For the text-containing cell, return its midpoint in [x, y] coordinate format. 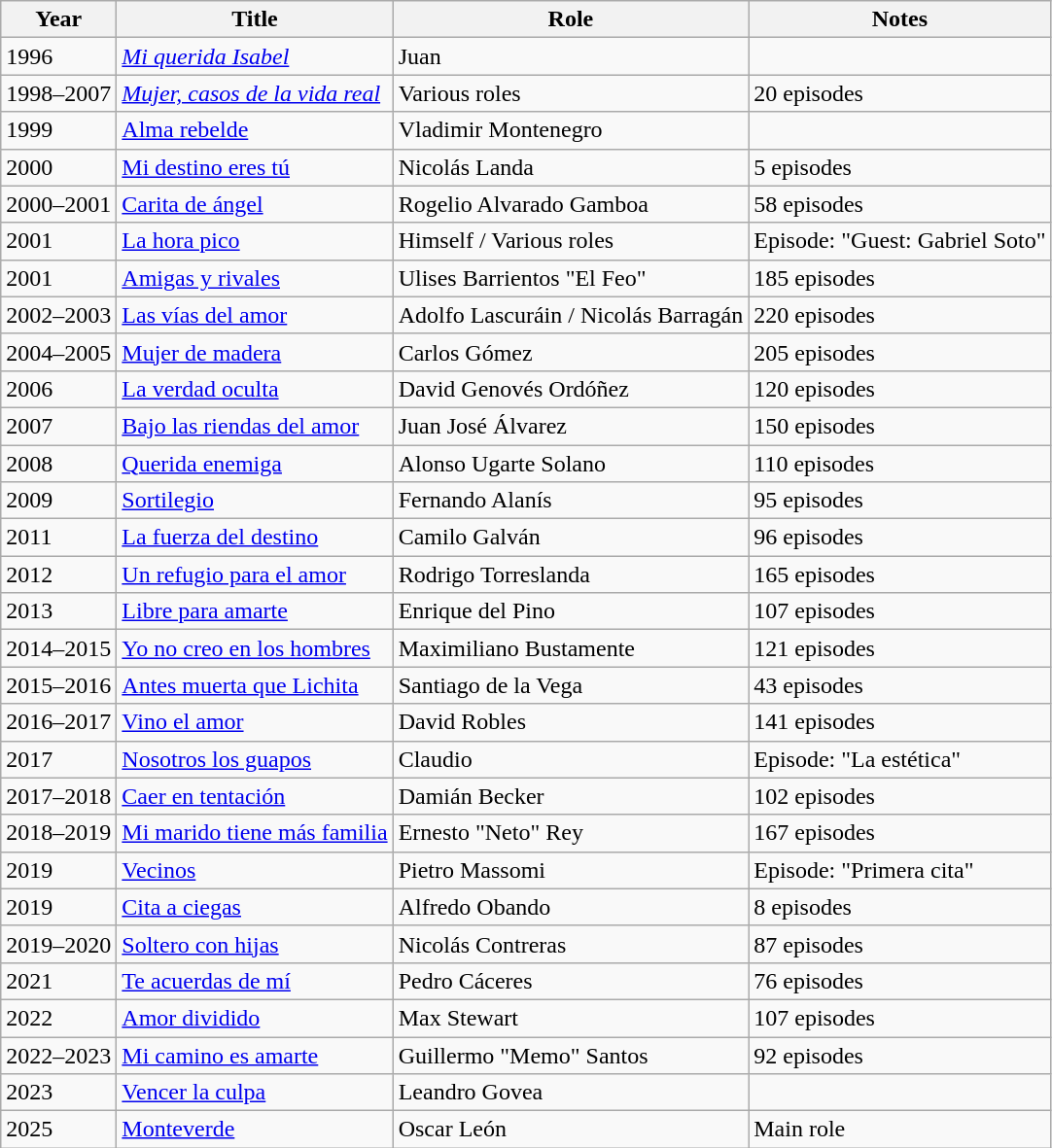
8 episodes [900, 907]
Bajo las riendas del amor [255, 426]
Querida enemiga [255, 464]
2025 [58, 1130]
David Genovés Ordóñez [571, 389]
Un refugio para el amor [255, 574]
Las vías del amor [255, 315]
167 episodes [900, 833]
2006 [58, 389]
Rogelio Alvarado Gamboa [571, 204]
165 episodes [900, 574]
Leandro Govea [571, 1093]
Alfredo Obando [571, 907]
Mi destino eres tú [255, 167]
2017–2018 [58, 796]
Mi marido tiene más familia [255, 833]
58 episodes [900, 204]
Himself / Various roles [571, 241]
141 episodes [900, 722]
2012 [58, 574]
185 episodes [900, 278]
Guillermo "Memo" Santos [571, 1055]
2014–2015 [58, 648]
Vino el amor [255, 722]
Rodrigo Torreslanda [571, 574]
Mujer de madera [255, 352]
Carita de ángel [255, 204]
2007 [58, 426]
Notes [900, 19]
Fernando Alanís [571, 501]
Pedro Cáceres [571, 981]
2023 [58, 1093]
David Robles [571, 722]
Santiago de la Vega [571, 685]
Vecinos [255, 870]
150 episodes [900, 426]
Juan José Álvarez [571, 426]
76 episodes [900, 981]
Main role [900, 1130]
2004–2005 [58, 352]
Sortilegio [255, 501]
Various roles [571, 93]
Mi camino es amarte [255, 1055]
2013 [58, 611]
Pietro Massomi [571, 870]
Camilo Galván [571, 538]
1998–2007 [58, 93]
Mi querida Isabel [255, 56]
2018–2019 [58, 833]
Alma rebelde [255, 130]
5 episodes [900, 167]
Vencer la culpa [255, 1093]
2000–2001 [58, 204]
95 episodes [900, 501]
2019–2020 [58, 944]
La hora pico [255, 241]
2015–2016 [58, 685]
102 episodes [900, 796]
2011 [58, 538]
Juan [571, 56]
Adolfo Lascuráin / Nicolás Barragán [571, 315]
2017 [58, 759]
Episode: "Primera cita" [900, 870]
Oscar León [571, 1130]
2002–2003 [58, 315]
Te acuerdas de mí [255, 981]
Maximiliano Bustamente [571, 648]
La verdad oculta [255, 389]
2009 [58, 501]
2021 [58, 981]
Ulises Barrientos "El Feo" [571, 278]
220 episodes [900, 315]
92 episodes [900, 1055]
2022 [58, 1018]
Amor dividido [255, 1018]
2000 [58, 167]
120 episodes [900, 389]
Caer en tentación [255, 796]
Nicolás Landa [571, 167]
Year [58, 19]
Nicolás Contreras [571, 944]
Yo no creo en los hombres [255, 648]
Episode: "Guest: Gabriel Soto" [900, 241]
Role [571, 19]
Claudio [571, 759]
Carlos Gómez [571, 352]
Enrique del Pino [571, 611]
43 episodes [900, 685]
Libre para amarte [255, 611]
2016–2017 [58, 722]
Damián Becker [571, 796]
Ernesto "Neto" Rey [571, 833]
Title [255, 19]
20 episodes [900, 93]
96 episodes [900, 538]
110 episodes [900, 464]
Antes muerta que Lichita [255, 685]
1999 [58, 130]
Max Stewart [571, 1018]
1996 [58, 56]
2022–2023 [58, 1055]
Episode: "La estética" [900, 759]
Vladimir Montenegro [571, 130]
Soltero con hijas [255, 944]
Alonso Ugarte Solano [571, 464]
205 episodes [900, 352]
Nosotros los guapos [255, 759]
Amigas y rivales [255, 278]
Monteverde [255, 1130]
87 episodes [900, 944]
Mujer, casos de la vida real [255, 93]
La fuerza del destino [255, 538]
121 episodes [900, 648]
2008 [58, 464]
Cita a ciegas [255, 907]
